For the text-containing cell, return its midpoint in [X, Y] coordinate format. 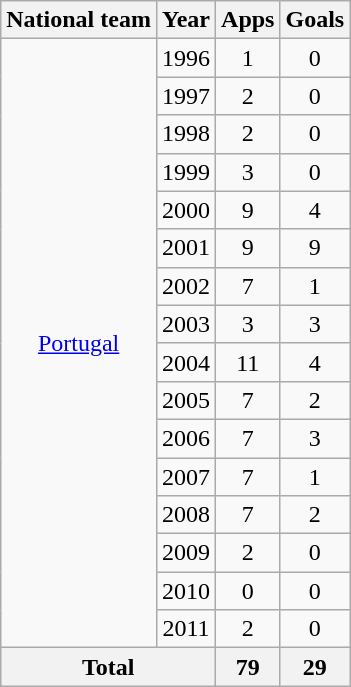
Apps [248, 20]
Total [108, 667]
2006 [186, 438]
2003 [186, 324]
2001 [186, 248]
1998 [186, 134]
2000 [186, 210]
2004 [186, 362]
2009 [186, 553]
29 [315, 667]
2011 [186, 629]
1997 [186, 96]
Goals [315, 20]
Portugal [79, 344]
National team [79, 20]
2008 [186, 515]
2007 [186, 477]
Year [186, 20]
1996 [186, 58]
2005 [186, 400]
2010 [186, 591]
2002 [186, 286]
1999 [186, 172]
79 [248, 667]
11 [248, 362]
